Determine the (X, Y) coordinate at the center of the cell enclosing the given text.  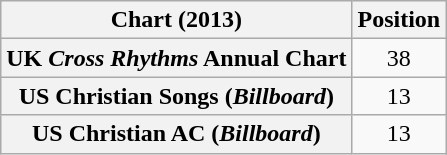
US Christian AC (Billboard) (176, 134)
38 (399, 58)
US Christian Songs (Billboard) (176, 96)
UK Cross Rhythms Annual Chart (176, 58)
Position (399, 20)
Chart (2013) (176, 20)
